From the cell containing the given text, extract its center point as [x, y] coordinate. 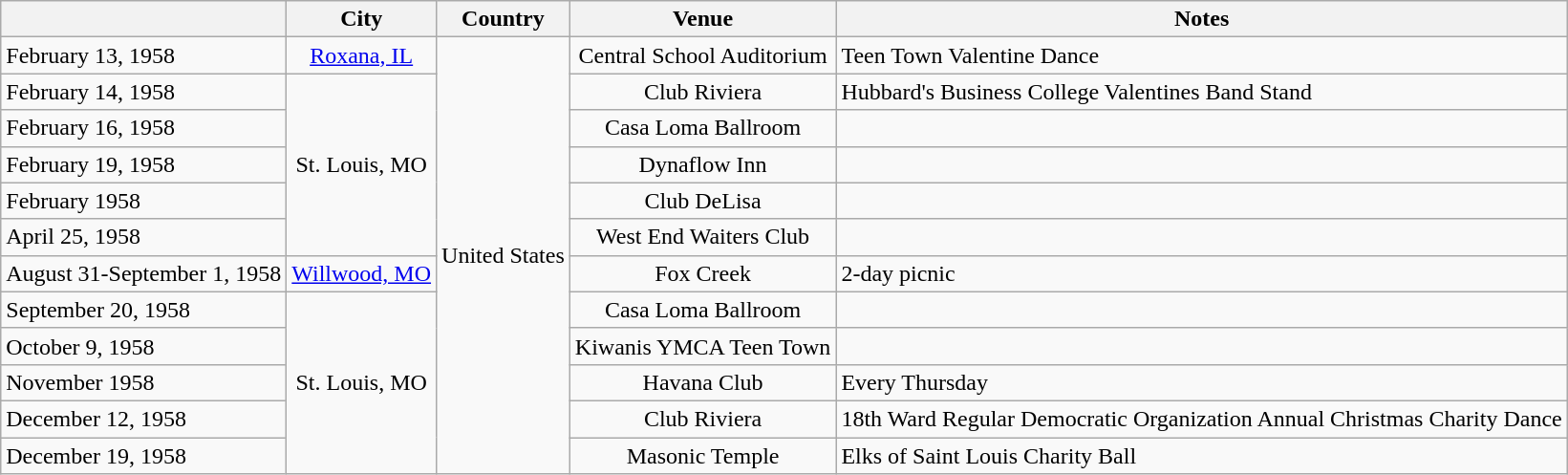
Notes [1202, 19]
February 1958 [143, 201]
West End Waiters Club [703, 237]
Willwood, MO [361, 273]
August 31-September 1, 1958 [143, 273]
Elks of Saint Louis Charity Ball [1202, 456]
February 16, 1958 [143, 128]
October 9, 1958 [143, 346]
Dynaflow Inn [703, 164]
Havana Club [703, 382]
December 12, 1958 [143, 419]
City [361, 19]
2-day picnic [1202, 273]
February 14, 1958 [143, 92]
September 20, 1958 [143, 310]
Masonic Temple [703, 456]
November 1958 [143, 382]
Every Thursday [1202, 382]
18th Ward Regular Democratic Organization Annual Christmas Charity Dance [1202, 419]
Central School Auditorium [703, 55]
April 25, 1958 [143, 237]
United States [504, 256]
February 19, 1958 [143, 164]
Venue [703, 19]
Kiwanis YMCA Teen Town [703, 346]
Fox Creek [703, 273]
Hubbard's Business College Valentines Band Stand [1202, 92]
December 19, 1958 [143, 456]
Roxana, IL [361, 55]
Country [504, 19]
Club DeLisa [703, 201]
Teen Town Valentine Dance [1202, 55]
February 13, 1958 [143, 55]
